Return (X, Y) of the center of cell containing provided text 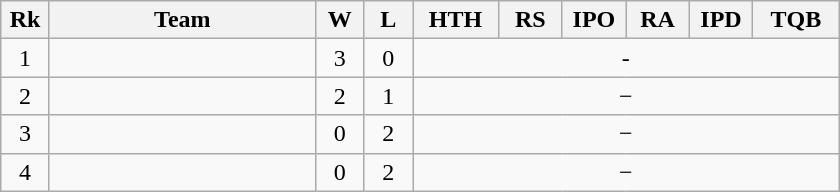
- (625, 58)
HTH (455, 20)
IPO (594, 20)
Rk (26, 20)
L (388, 20)
IPD (721, 20)
W (340, 20)
RS (531, 20)
RA (658, 20)
4 (26, 172)
TQB (796, 20)
Team (182, 20)
